Find where the given text appears and provide that cell's center as [x, y] coordinate. 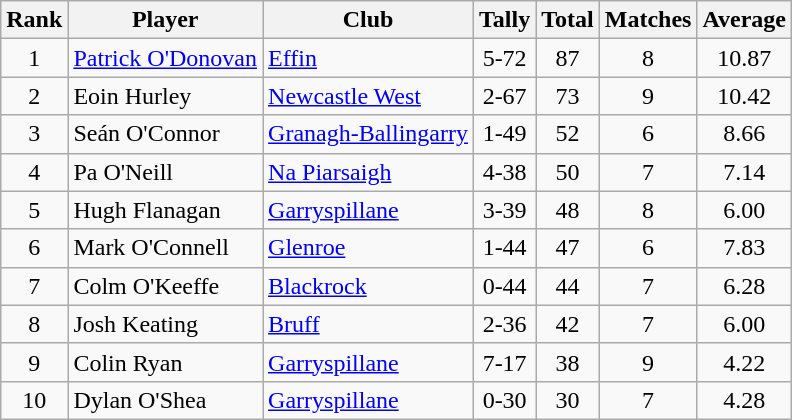
7.83 [744, 248]
Tally [505, 20]
Bruff [368, 324]
30 [568, 400]
10 [34, 400]
2-36 [505, 324]
42 [568, 324]
4.28 [744, 400]
4.22 [744, 362]
3-39 [505, 210]
Dylan O'Shea [166, 400]
8.66 [744, 134]
5 [34, 210]
Colm O'Keeffe [166, 286]
Newcastle West [368, 96]
50 [568, 172]
4 [34, 172]
1 [34, 58]
Colin Ryan [166, 362]
Seán O'Connor [166, 134]
Total [568, 20]
6.28 [744, 286]
2-67 [505, 96]
1-49 [505, 134]
Effin [368, 58]
7.14 [744, 172]
7-17 [505, 362]
10.87 [744, 58]
Josh Keating [166, 324]
47 [568, 248]
Glenroe [368, 248]
Rank [34, 20]
4-38 [505, 172]
Mark O'Connell [166, 248]
Na Piarsaigh [368, 172]
Pa O'Neill [166, 172]
Average [744, 20]
10.42 [744, 96]
44 [568, 286]
1-44 [505, 248]
48 [568, 210]
Blackrock [368, 286]
Hugh Flanagan [166, 210]
2 [34, 96]
Patrick O'Donovan [166, 58]
0-30 [505, 400]
Player [166, 20]
Eoin Hurley [166, 96]
0-44 [505, 286]
Matches [648, 20]
Club [368, 20]
38 [568, 362]
52 [568, 134]
73 [568, 96]
Granagh-Ballingarry [368, 134]
5-72 [505, 58]
3 [34, 134]
87 [568, 58]
